Find where the given text appears and provide that cell's center as (x, y) coordinate. 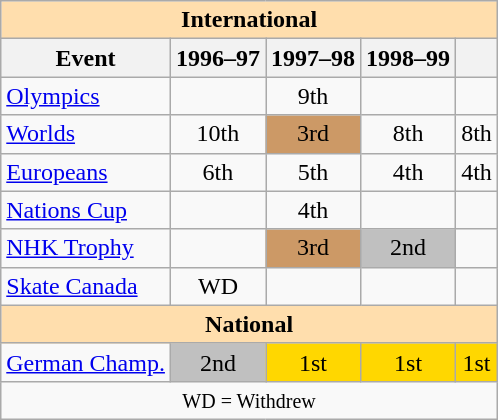
6th (218, 172)
German Champ. (86, 362)
Event (86, 58)
International (250, 20)
5th (314, 172)
National (250, 324)
WD (218, 286)
10th (218, 134)
Skate Canada (86, 286)
NHK Trophy (86, 248)
Olympics (86, 96)
Nations Cup (86, 210)
1998–99 (408, 58)
9th (314, 96)
Worlds (86, 134)
Europeans (86, 172)
1997–98 (314, 58)
1996–97 (218, 58)
WD = Withdrew (250, 400)
